For the text-containing cell, return its midpoint in [X, Y] coordinate format. 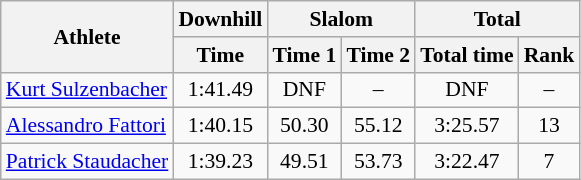
Kurt Sulzenbacher [88, 90]
Total time [466, 55]
Time [220, 55]
3:22.47 [466, 162]
7 [550, 162]
Time 2 [378, 55]
Alessandro Fattori [88, 126]
Slalom [341, 19]
1:40.15 [220, 126]
Time 1 [304, 55]
Total [497, 19]
1:39.23 [220, 162]
Patrick Staudacher [88, 162]
13 [550, 126]
Downhill [220, 19]
Athlete [88, 36]
55.12 [378, 126]
1:41.49 [220, 90]
50.30 [304, 126]
49.51 [304, 162]
53.73 [378, 162]
3:25.57 [466, 126]
Rank [550, 55]
